For the text-containing cell, return its midpoint in [x, y] coordinate format. 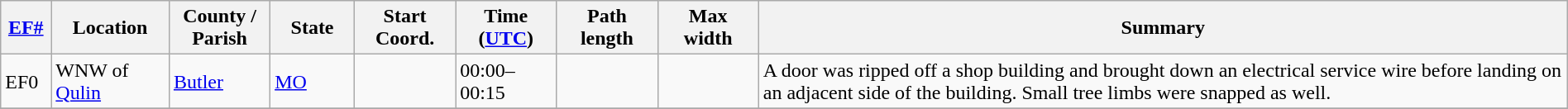
Butler [219, 81]
Start Coord. [404, 28]
County / Parish [219, 28]
State [313, 28]
Location [111, 28]
WNW of Qulin [111, 81]
Time (UTC) [506, 28]
EF0 [26, 81]
EF# [26, 28]
Summary [1163, 28]
Max width [708, 28]
Path length [607, 28]
00:00–00:15 [506, 81]
MO [313, 81]
